Capture the cell that displays the provided text and extract its (x, y) central coordinate. 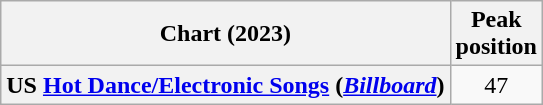
Chart (2023) (226, 34)
47 (496, 85)
US Hot Dance/Electronic Songs (Billboard) (226, 85)
Peakposition (496, 34)
